Return (x, y) of the center of cell containing provided text 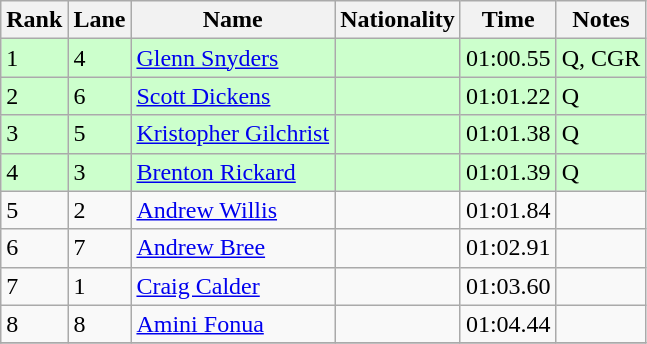
Brenton Rickard (233, 172)
01:00.55 (508, 58)
01:01.38 (508, 134)
01:01.39 (508, 172)
Glenn Snyders (233, 58)
Craig Calder (233, 286)
Andrew Willis (233, 210)
Q, CGR (601, 58)
Name (233, 20)
Rank (34, 20)
Andrew Bree (233, 248)
Kristopher Gilchrist (233, 134)
Amini Fonua (233, 324)
Time (508, 20)
Lane (100, 20)
01:01.84 (508, 210)
Notes (601, 20)
Scott Dickens (233, 96)
01:04.44 (508, 324)
Nationality (398, 20)
01:01.22 (508, 96)
01:03.60 (508, 286)
01:02.91 (508, 248)
